Locate the cell with the specified text and output its [X, Y] center coordinate. 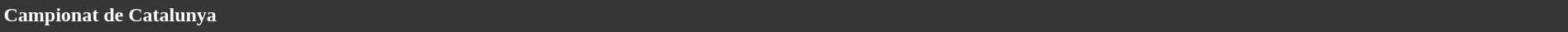
Campionat de Catalunya [784, 15]
